Detect which cell encompasses the target text, then output its (X, Y) center coordinate. 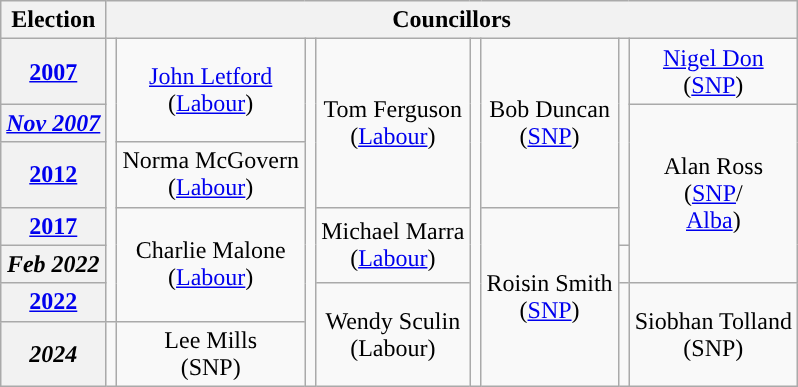
Feb 2022 (54, 264)
2017 (54, 226)
2007 (54, 72)
Councillors (452, 20)
Nov 2007 (54, 123)
Tom Ferguson(Labour) (393, 123)
Wendy Sculin(Labour) (393, 334)
Lee Mills(SNP) (211, 354)
2022 (54, 302)
2012 (54, 174)
Roisin Smith(SNP) (550, 296)
Bob Duncan(SNP) (550, 123)
Norma McGovern(Labour) (211, 174)
John Letford(Labour) (211, 90)
Charlie Malone(Labour) (211, 264)
Nigel Don(SNP) (713, 72)
2024 (54, 354)
Michael Marra(Labour) (393, 245)
Alan Ross(SNP/Alba) (713, 194)
Election (54, 20)
Siobhan Tolland(SNP) (713, 334)
